Find where the given text appears and provide that cell's center as (x, y) coordinate. 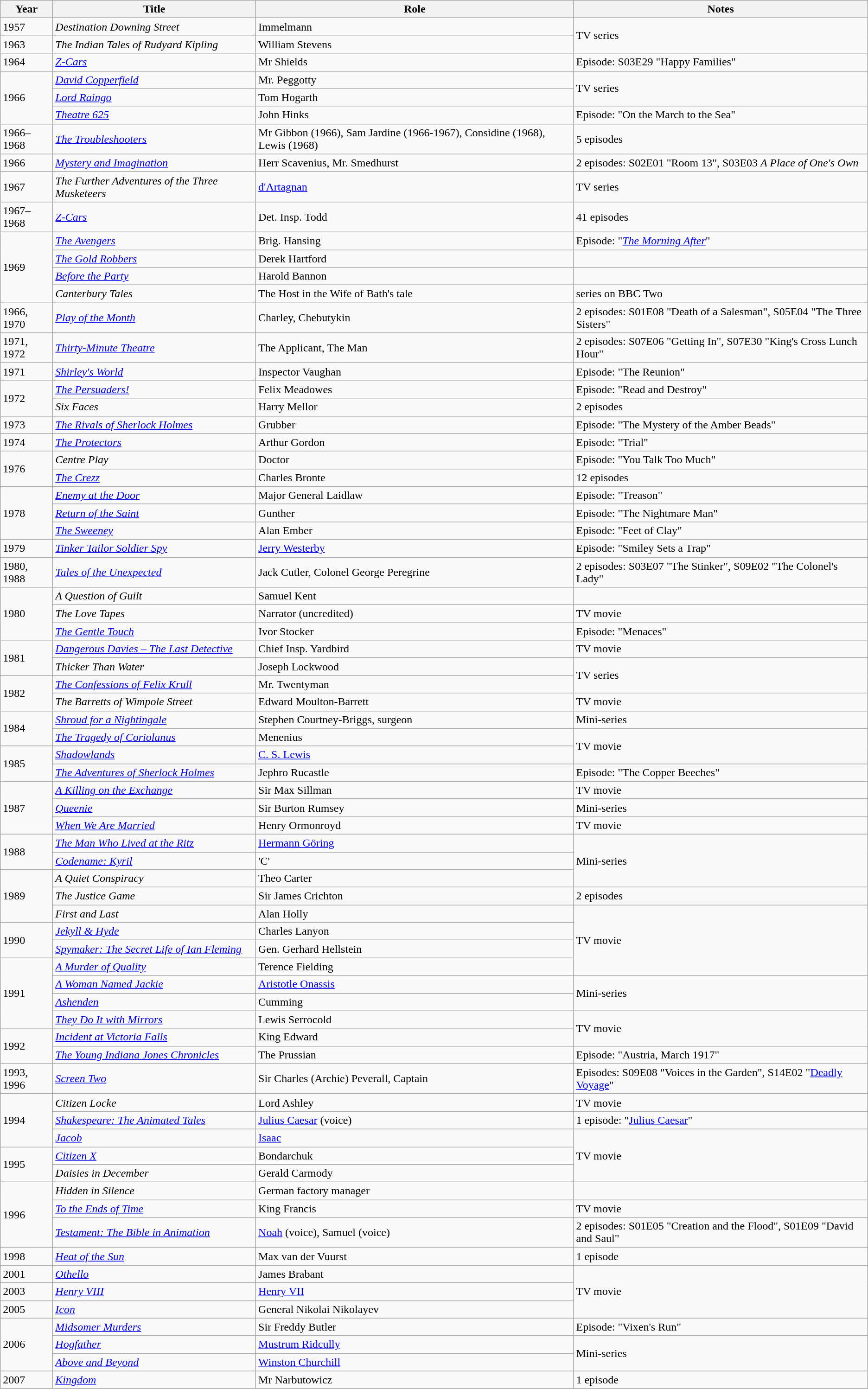
1957 (27, 27)
The Tragedy of Coriolanus (154, 737)
2006 (27, 1344)
Episode: "Smiley Sets a Trap" (721, 548)
1981 (27, 658)
Six Faces (154, 407)
Henry VIII (154, 1292)
Doctor (415, 460)
Lewis Serrocold (415, 1019)
Winston Churchill (415, 1362)
Sir James Crichton (415, 896)
1963 (27, 45)
Herr Scavenius, Mr. Smedhurst (415, 163)
Jerry Westerby (415, 548)
Edward Moulton-Barrett (415, 702)
Gen. Gerhard Hellstein (415, 949)
Mustrum Ridcully (415, 1344)
Terence Fielding (415, 967)
The Young Indiana Jones Chronicles (154, 1055)
The Rivals of Sherlock Holmes (154, 425)
Mr. Twentyman (415, 684)
1967 (27, 186)
Notes (721, 9)
Jekyll & Hyde (154, 931)
The Love Tapes (154, 614)
Shadowlands (154, 755)
Tom Hogarth (415, 97)
First and Last (154, 914)
Charles Bronte (415, 478)
A Quiet Conspiracy (154, 879)
Episode: "You Talk Too Much" (721, 460)
Mr Shields (415, 62)
2 episodes: S03E07 "The Stinker", S09E02 "The Colonel's Lady" (721, 572)
2007 (27, 1380)
C. S. Lewis (415, 755)
Stephen Courtney-Briggs, surgeon (415, 720)
Theatre 625 (154, 115)
John Hinks (415, 115)
Episode: "The Nightmare Man" (721, 513)
1980 (27, 614)
1974 (27, 442)
Theo Carter (415, 879)
Bondarchuk (415, 1156)
2001 (27, 1274)
Joseph Lockwood (415, 667)
Alan Ember (415, 530)
Alan Holly (415, 914)
Heat of the Sun (154, 1256)
Aristotle Onassis (415, 984)
Episode: "The Reunion" (721, 372)
When We Are Married (154, 825)
A Question of Guilt (154, 596)
They Do It with Mirrors (154, 1019)
General Nikolai Nikolayev (415, 1309)
1978 (27, 513)
Sir Burton Rumsey (415, 808)
King Edward (415, 1037)
The Host in the Wife of Bath's tale (415, 294)
1985 (27, 764)
Queenie (154, 808)
Thicker Than Water (154, 667)
Cumming (415, 1002)
Mystery and Imagination (154, 163)
Brig. Hansing (415, 241)
Jack Cutler, Colonel George Peregrine (415, 572)
1998 (27, 1256)
Thirty-Minute Theatre (154, 348)
Chief Insp. Yardbird (415, 649)
series on BBC Two (721, 294)
1969 (27, 267)
Lord Ashley (415, 1102)
1993, 1996 (27, 1078)
2005 (27, 1309)
The Further Adventures of the Three Musketeers (154, 186)
The Prussian (415, 1055)
The Troubleshooters (154, 139)
Enemy at the Door (154, 495)
German factory manager (415, 1191)
41 episodes (721, 217)
Screen Two (154, 1078)
1979 (27, 548)
Mr Narbutowicz (415, 1380)
Noah (voice), Samuel (voice) (415, 1232)
Episode: "Read and Destroy" (721, 389)
Harold Bannon (415, 276)
A Killing on the Exchange (154, 790)
Midsomer Murders (154, 1327)
2003 (27, 1292)
Gunther (415, 513)
The Persuaders! (154, 389)
Isaac (415, 1138)
The Adventures of Sherlock Holmes (154, 772)
James Brabant (415, 1274)
1971 (27, 372)
Play of the Month (154, 318)
Episode: "The Mystery of the Amber Beads" (721, 425)
The Avengers (154, 241)
Hogfather (154, 1344)
12 episodes (721, 478)
Episode: "Trial" (721, 442)
1988 (27, 852)
Felix Meadowes (415, 389)
Henry VII (415, 1292)
1967–1968 (27, 217)
Grubber (415, 425)
Role (415, 9)
Episode: "Austria, March 1917" (721, 1055)
Ashenden (154, 1002)
1982 (27, 693)
Episode: "Feet of Clay" (721, 530)
Codename: Kyril (154, 861)
Daisies in December (154, 1173)
To the Ends of Time (154, 1209)
A Woman Named Jackie (154, 984)
Before the Party (154, 276)
Hermann Göring (415, 843)
Derek Hartford (415, 258)
1984 (27, 728)
Narrator (uncredited) (415, 614)
Ivor Stocker (415, 631)
Det. Insp. Todd (415, 217)
Kingdom (154, 1380)
Arthur Gordon (415, 442)
Episode: S03E29 "Happy Families" (721, 62)
1987 (27, 808)
1991 (27, 993)
Year (27, 9)
Gerald Carmody (415, 1173)
Testament: The Bible in Animation (154, 1232)
1964 (27, 62)
Tales of the Unexpected (154, 572)
Menenius (415, 737)
Charles Lanyon (415, 931)
The Applicant, The Man (415, 348)
1980, 1988 (27, 572)
1966–1968 (27, 139)
Jacob (154, 1138)
Episode: "Treason" (721, 495)
Episode: "The Morning After" (721, 241)
Spymaker: The Secret Life of Ian Fleming (154, 949)
Icon (154, 1309)
Hidden in Silence (154, 1191)
Shirley's World (154, 372)
Sir Freddy Butler (415, 1327)
Episode: "The Copper Beeches" (721, 772)
A Murder of Quality (154, 967)
Max van der Vuurst (415, 1256)
Samuel Kent (415, 596)
Charley, Chebutykin (415, 318)
Citizen X (154, 1156)
The Man Who Lived at the Ritz (154, 843)
Harry Mellor (415, 407)
1 episode: "Julius Caesar" (721, 1120)
The Gentle Touch (154, 631)
Mr Gibbon (1966), Sam Jardine (1966-1967), Considine (1968), Lewis (1968) (415, 139)
1990 (27, 940)
5 episodes (721, 139)
Mr. Peggotty (415, 80)
The Gold Robbers (154, 258)
The Justice Game (154, 896)
Destination Downing Street (154, 27)
d'Artagnan (415, 186)
Canterbury Tales (154, 294)
The Indian Tales of Rudyard Kipling (154, 45)
Episodes: S09E08 "Voices in the Garden", S14E02 "Deadly Voyage" (721, 1078)
Centre Play (154, 460)
2 episodes: S01E05 "Creation and the Flood", S01E09 "David and Saul" (721, 1232)
The Confessions of Felix Krull (154, 684)
1994 (27, 1120)
1966, 1970 (27, 318)
Episode: "Vixen's Run" (721, 1327)
Shakespeare: The Animated Tales (154, 1120)
1995 (27, 1165)
1972 (27, 398)
King Francis (415, 1209)
The Barretts of Wimpole Street (154, 702)
Citizen Locke (154, 1102)
Henry Ormonroyd (415, 825)
1976 (27, 469)
Dangerous Davies – The Last Detective (154, 649)
The Protectors (154, 442)
1992 (27, 1046)
The Sweeney (154, 530)
Lord Raingo (154, 97)
2 episodes: S01E08 "Death of a Salesman", S05E04 "The Three Sisters" (721, 318)
Episode: "Menaces" (721, 631)
Immelmann (415, 27)
Episode: "On the March to the Sea" (721, 115)
1996 (27, 1215)
1989 (27, 896)
Return of the Saint (154, 513)
Inspector Vaughan (415, 372)
Tinker Tailor Soldier Spy (154, 548)
Above and Beyond (154, 1362)
Major General Laidlaw (415, 495)
1971, 1972 (27, 348)
Incident at Victoria Falls (154, 1037)
David Copperfield (154, 80)
Othello (154, 1274)
1973 (27, 425)
Title (154, 9)
Jephro Rucastle (415, 772)
Shroud for a Nightingale (154, 720)
Julius Caesar (voice) (415, 1120)
William Stevens (415, 45)
The Crezz (154, 478)
Sir Charles (Archie) Peverall, Captain (415, 1078)
2 episodes: S07E06 "Getting In", S07E30 "King's Cross Lunch Hour" (721, 348)
'C' (415, 861)
Sir Max Sillman (415, 790)
2 episodes: S02E01 "Room 13", S03E03 A Place of One's Own (721, 163)
